Capture the cell that displays the provided text and extract its (X, Y) central coordinate. 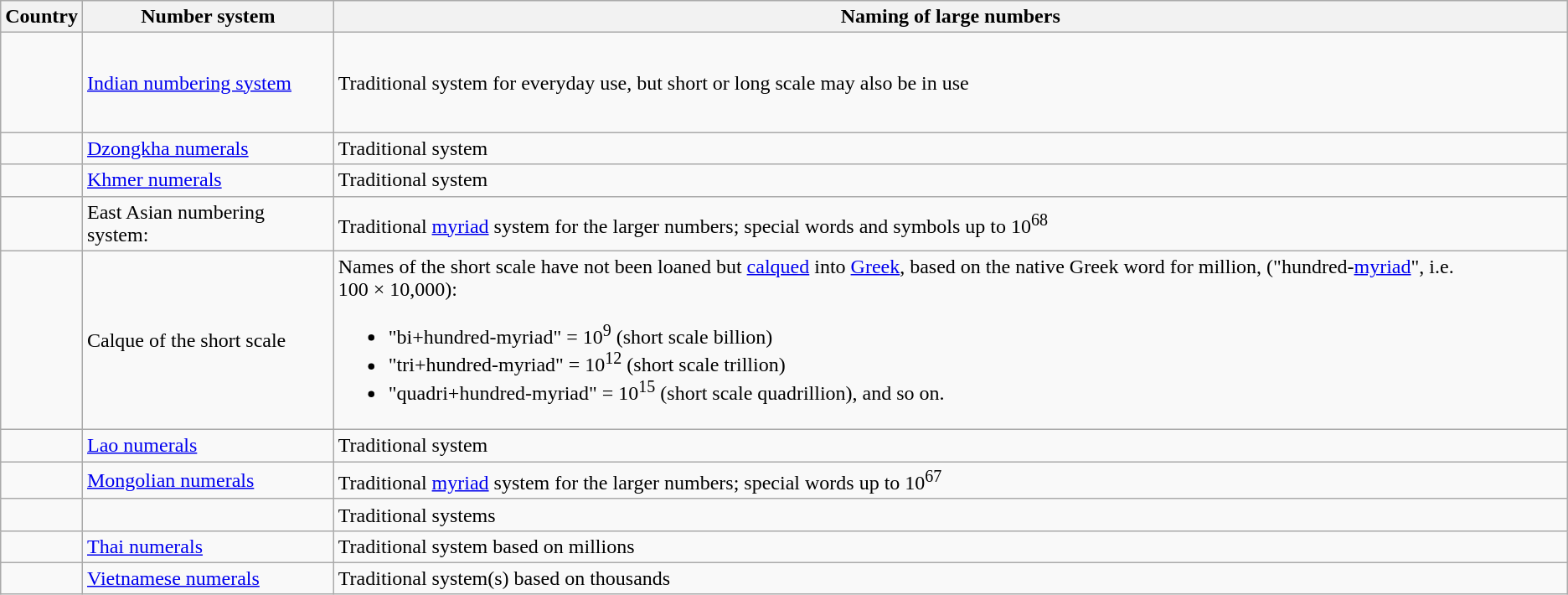
Khmer numerals (208, 180)
Thai numerals (208, 546)
Traditional system for everyday use, but short or long scale may also be in use (950, 82)
Traditional system based on millions (950, 546)
Lao numerals (208, 446)
Traditional myriad system for the larger numbers; special words and symbols up to 1068 (950, 223)
Vietnamese numerals (208, 578)
Naming of large numbers (950, 17)
Country (42, 17)
Traditional myriad system for the larger numbers; special words up to 1067 (950, 481)
Dzongkha numerals (208, 148)
Indian numbering system (208, 82)
East Asian numbering system: (208, 223)
Calque of the short scale (208, 340)
Number system (208, 17)
Mongolian numerals (208, 481)
Traditional systems (950, 515)
Traditional system(s) based on thousands (950, 578)
